Extract the (x, y) coordinate from the center of the cell holding the provided text.  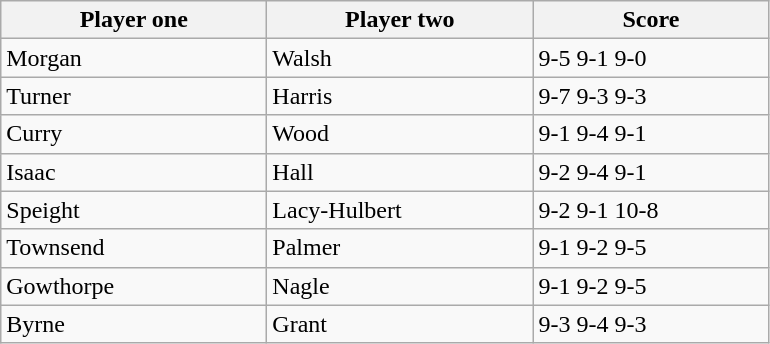
Palmer (400, 248)
Hall (400, 172)
Score (651, 20)
Speight (134, 210)
Player one (134, 20)
Byrne (134, 324)
9-7 9-3 9-3 (651, 96)
Lacy-Hulbert (400, 210)
Isaac (134, 172)
9-3 9-4 9-3 (651, 324)
Grant (400, 324)
Nagle (400, 286)
9-5 9-1 9-0 (651, 58)
Wood (400, 134)
9-1 9-4 9-1 (651, 134)
Morgan (134, 58)
Player two (400, 20)
Turner (134, 96)
9-2 9-1 10-8 (651, 210)
9-2 9-4 9-1 (651, 172)
Townsend (134, 248)
Walsh (400, 58)
Harris (400, 96)
Curry (134, 134)
Gowthorpe (134, 286)
